Capture the cell that displays the provided text and extract its (X, Y) central coordinate. 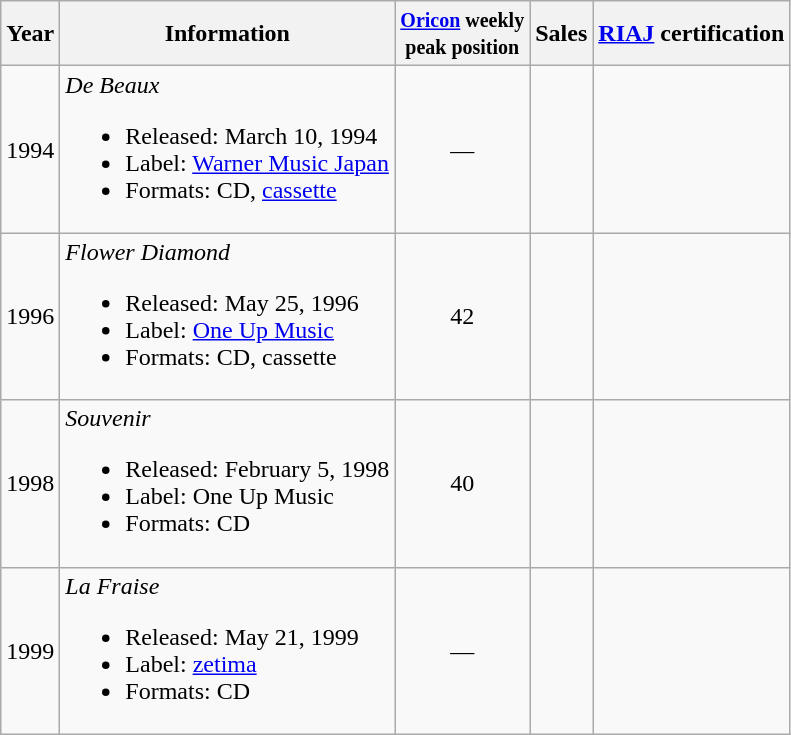
1998 (30, 484)
40 (462, 484)
Oricon weeklypeak position (462, 34)
1999 (30, 650)
Sales (562, 34)
SouvenirReleased: February 5, 1998Label: One Up MusicFormats: CD (228, 484)
Information (228, 34)
RIAJ certification (692, 34)
La FraiseReleased: May 21, 1999Label: zetimaFormats: CD (228, 650)
42 (462, 316)
1996 (30, 316)
Year (30, 34)
Flower DiamondReleased: May 25, 1996Label: One Up MusicFormats: CD, cassette (228, 316)
1994 (30, 150)
De BeauxReleased: March 10, 1994Label: Warner Music JapanFormats: CD, cassette (228, 150)
